Extract the (x, y) coordinate from the center of the cell holding the provided text.  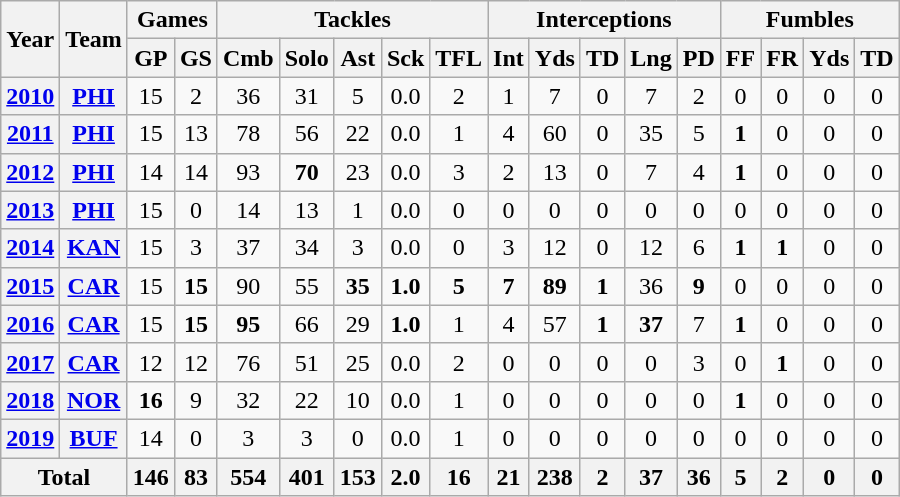
2019 (30, 438)
32 (248, 400)
31 (306, 96)
57 (554, 324)
25 (358, 362)
2014 (30, 248)
90 (248, 286)
51 (306, 362)
2017 (30, 362)
Int (509, 58)
KAN (94, 248)
Sck (405, 58)
238 (554, 477)
2.0 (405, 477)
GS (196, 58)
2016 (30, 324)
89 (554, 286)
FF (740, 58)
93 (248, 172)
2013 (30, 210)
Solo (306, 58)
23 (358, 172)
29 (358, 324)
76 (248, 362)
GP (150, 58)
2015 (30, 286)
10 (358, 400)
55 (306, 286)
Year (30, 39)
554 (248, 477)
Total (64, 477)
Tackles (352, 20)
2012 (30, 172)
56 (306, 134)
Lng (651, 58)
Ast (358, 58)
6 (698, 248)
83 (196, 477)
95 (248, 324)
153 (358, 477)
2011 (30, 134)
Interceptions (604, 20)
NOR (94, 400)
Fumbles (810, 20)
70 (306, 172)
Games (172, 20)
Team (94, 39)
TFL (459, 58)
FR (782, 58)
2018 (30, 400)
BUF (94, 438)
21 (509, 477)
60 (554, 134)
PD (698, 58)
Cmb (248, 58)
66 (306, 324)
146 (150, 477)
78 (248, 134)
34 (306, 248)
2010 (30, 96)
401 (306, 477)
